Return [X, Y] of the center of cell containing provided text 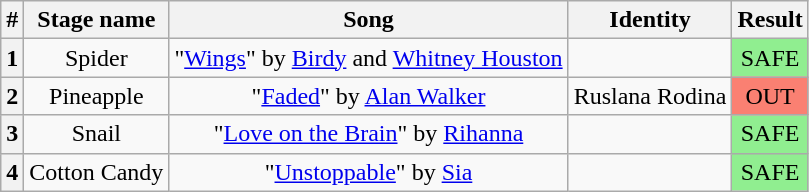
Spider [96, 58]
Stage name [96, 20]
"Love on the Brain" by Rihanna [368, 134]
4 [12, 172]
"Faded" by Alan Walker [368, 96]
Ruslana Rodina [650, 96]
Cotton Candy [96, 172]
2 [12, 96]
Identity [650, 20]
1 [12, 58]
Result [770, 20]
"Unstoppable" by Sia [368, 172]
Pineapple [96, 96]
3 [12, 134]
Snail [96, 134]
Song [368, 20]
# [12, 20]
"Wings" by Birdy and Whitney Houston [368, 58]
OUT [770, 96]
